Return [X, Y] of the center of cell containing provided text 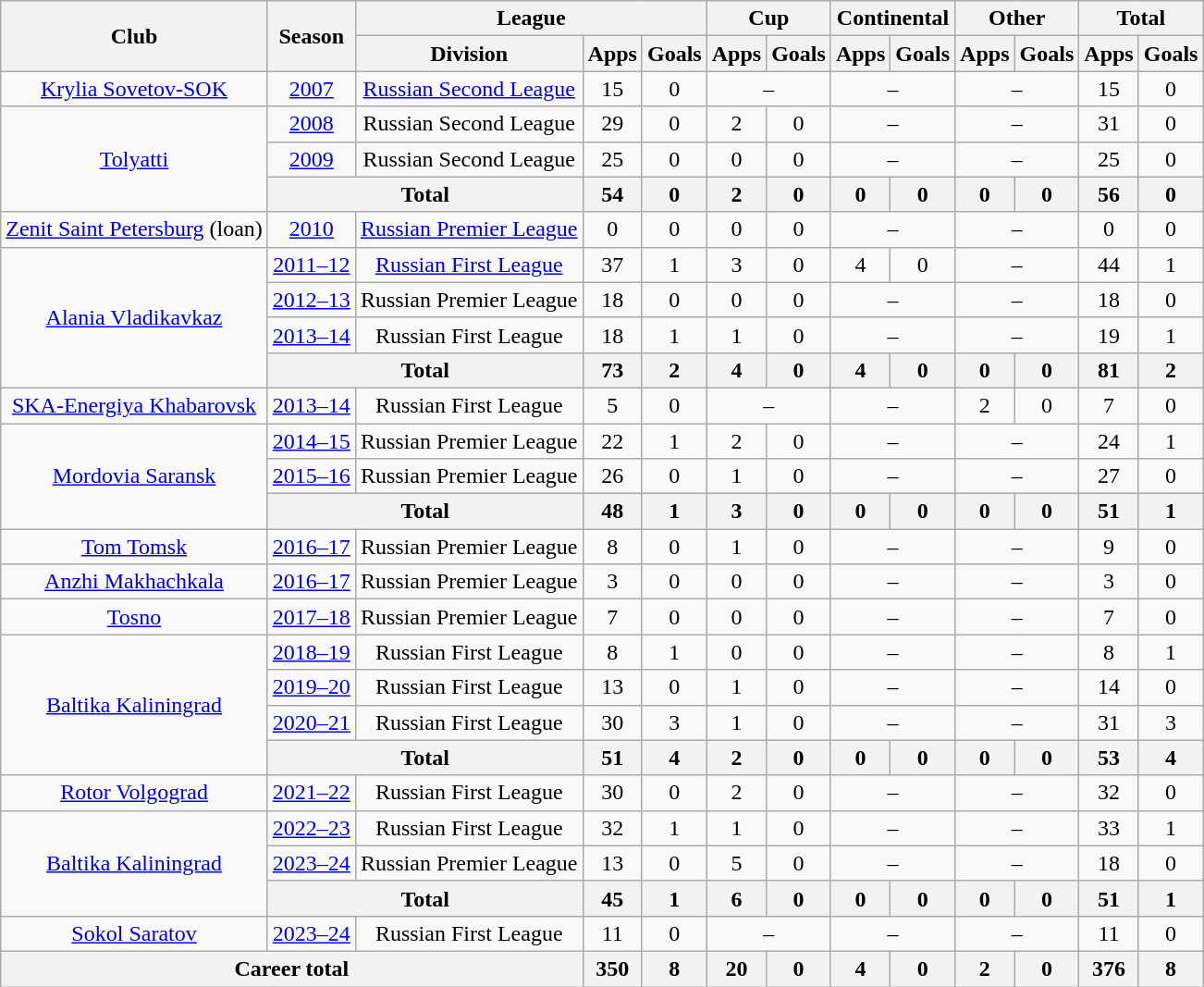
Tom Tomsk [135, 547]
Continental [892, 19]
56 [1109, 194]
2018–19 [311, 652]
Season [311, 36]
9 [1109, 547]
14 [1109, 687]
27 [1109, 476]
SKA-Energiya Khabarovsk [135, 405]
45 [612, 898]
2019–20 [311, 687]
2011–12 [311, 265]
6 [736, 898]
2014–15 [311, 441]
Alania Vladikavkaz [135, 317]
73 [612, 370]
Cup [768, 19]
22 [612, 441]
26 [612, 476]
Division [469, 54]
2012–13 [311, 300]
Career total [292, 968]
2021–22 [311, 793]
Zenit Saint Petersburg (loan) [135, 229]
Anzhi Makhachkala [135, 582]
376 [1109, 968]
53 [1109, 758]
Tosno [135, 617]
44 [1109, 265]
33 [1109, 828]
2008 [311, 124]
2009 [311, 159]
37 [612, 265]
2010 [311, 229]
350 [612, 968]
29 [612, 124]
2020–21 [311, 722]
Sokol Saratov [135, 933]
Tolyatti [135, 159]
Mordovia Saransk [135, 476]
Rotor Volgograd [135, 793]
2015–16 [311, 476]
24 [1109, 441]
81 [1109, 370]
Other [1017, 19]
2022–23 [311, 828]
Club [135, 36]
19 [1109, 335]
48 [612, 512]
2017–18 [311, 617]
League [531, 19]
Krylia Sovetov-SOK [135, 89]
2007 [311, 89]
54 [612, 194]
20 [736, 968]
